Scan for the cell matching the given text and deliver its [X, Y] coordinate at center. 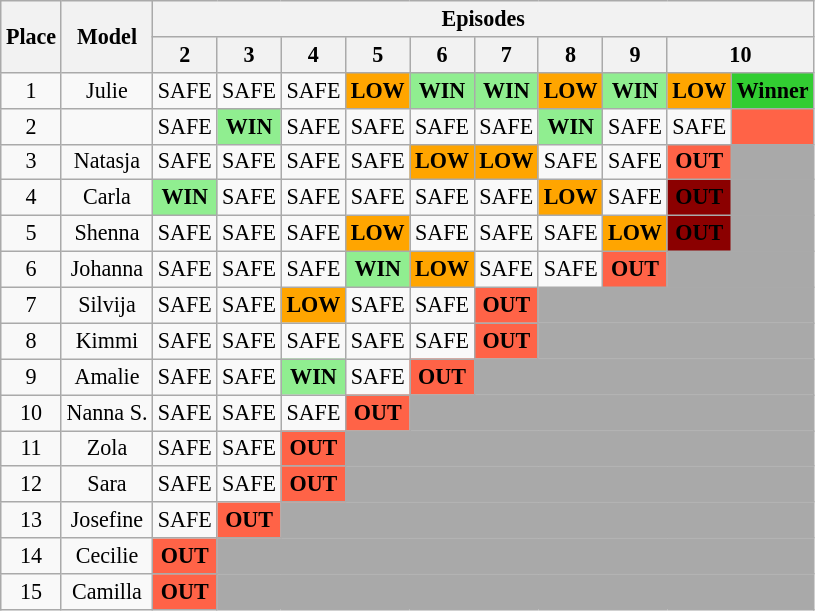
Model [106, 36]
13 [32, 520]
Shenna [106, 233]
Kimmi [106, 341]
Episodes [484, 18]
14 [32, 556]
12 [32, 484]
Camilla [106, 591]
1 [32, 90]
Silvija [106, 305]
11 [32, 448]
Julie [106, 90]
15 [32, 591]
Amalie [106, 377]
Zola [106, 448]
Johanna [106, 269]
Josefine [106, 520]
Place [32, 36]
Natasja [106, 162]
Cecilie [106, 556]
Carla [106, 198]
Sara [106, 484]
Nanna S. [106, 412]
Winner [772, 90]
